Provide the (x, y) coordinate of the cell's center where the given text is located.  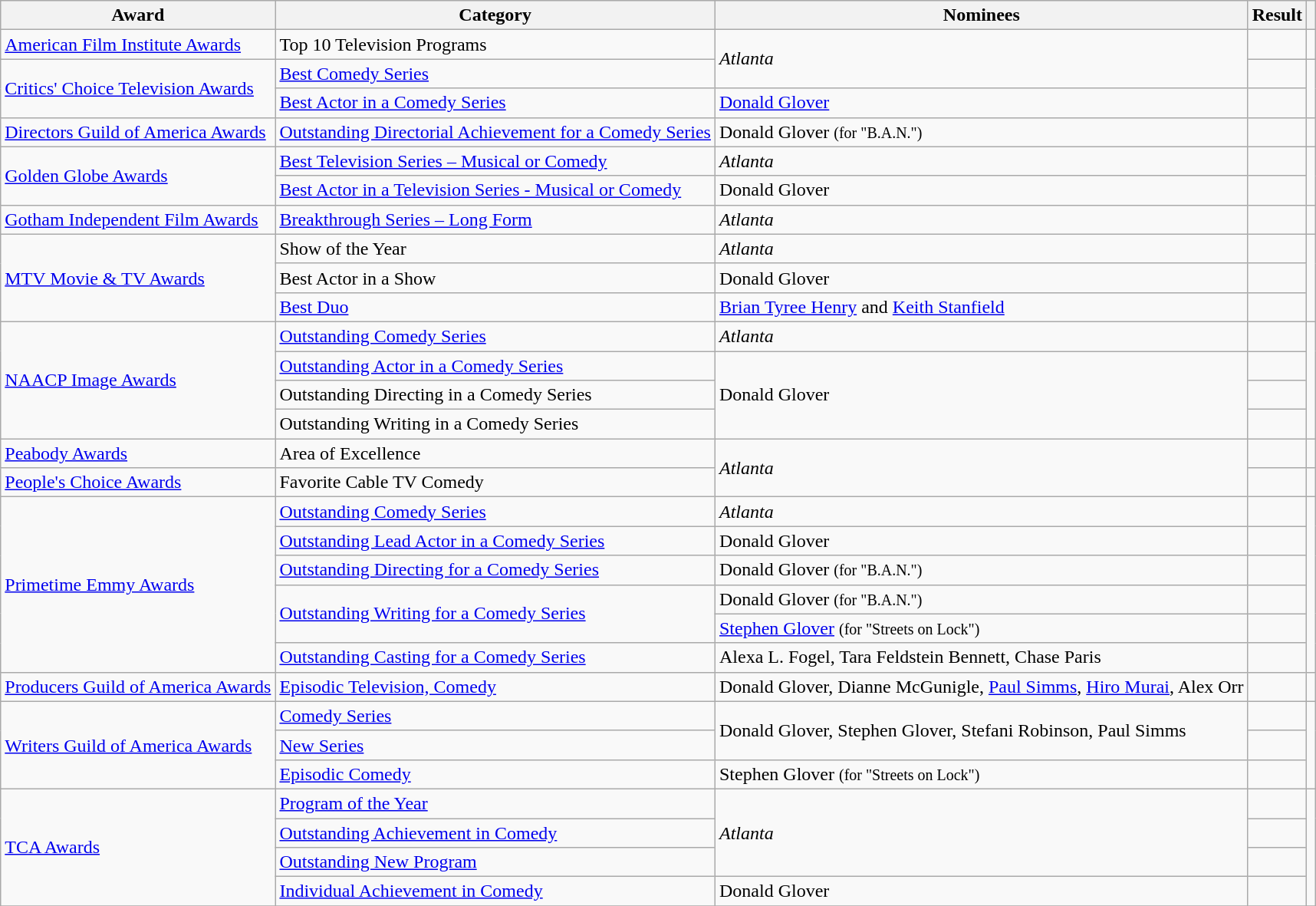
Primetime Emmy Awards (138, 585)
Outstanding Achievement in Comedy (495, 832)
Outstanding Casting for a Comedy Series (495, 657)
Directors Guild of America Awards (138, 132)
Best Television Series – Musical or Comedy (495, 161)
Outstanding Writing for a Comedy Series (495, 614)
New Series (495, 745)
Donald Glover, Dianne McGunigle, Paul Simms, Hiro Murai, Alex Orr (982, 687)
Comedy Series (495, 716)
Top 10 Television Programs (495, 44)
Best Comedy Series (495, 74)
Outstanding Directing in a Comedy Series (495, 395)
Nominees (982, 15)
Best Actor in a Television Series - Musical or Comedy (495, 190)
NAACP Image Awards (138, 380)
Outstanding Directorial Achievement for a Comedy Series (495, 132)
Outstanding Lead Actor in a Comedy Series (495, 541)
Outstanding Directing for a Comedy Series (495, 570)
Writers Guild of America Awards (138, 745)
Category (495, 15)
Individual Achievement in Comedy (495, 891)
Best Duo (495, 307)
Show of the Year (495, 249)
TCA Awards (138, 847)
Alexa L. Fogel, Tara Feldstein Bennett, Chase Paris (982, 657)
Breakthrough Series – Long Form (495, 219)
Donald Glover, Stephen Glover, Stefani Robinson, Paul Simms (982, 730)
Producers Guild of America Awards (138, 687)
Favorite Cable TV Comedy (495, 483)
Area of Excellence (495, 453)
Award (138, 15)
Brian Tyree Henry and Keith Stanfield (982, 307)
American Film Institute Awards (138, 44)
Golden Globe Awards (138, 176)
Best Actor in a Comedy Series (495, 103)
Gotham Independent Film Awards (138, 219)
Episodic Comedy (495, 774)
Critics' Choice Television Awards (138, 88)
MTV Movie & TV Awards (138, 278)
Peabody Awards (138, 453)
Outstanding Writing in a Comedy Series (495, 424)
Best Actor in a Show (495, 278)
Result (1277, 15)
Outstanding Actor in a Comedy Series (495, 366)
Program of the Year (495, 803)
Episodic Television, Comedy (495, 687)
Outstanding New Program (495, 862)
People's Choice Awards (138, 483)
